Extract the [X, Y] coordinate from the center of the cell holding the provided text.  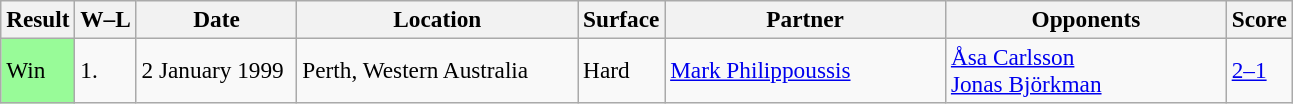
Result [38, 19]
Mark Philippoussis [806, 70]
1. [106, 70]
Hard [622, 70]
Score [1259, 19]
Åsa Carlsson Jonas Björkman [1086, 70]
2–1 [1259, 70]
W–L [106, 19]
Opponents [1086, 19]
Partner [806, 19]
Perth, Western Australia [438, 70]
Surface [622, 19]
Location [438, 19]
Date [216, 19]
Win [38, 70]
2 January 1999 [216, 70]
